Pinpoint the cell where the given text exists, returning its [X, Y] midpoint coordinate. 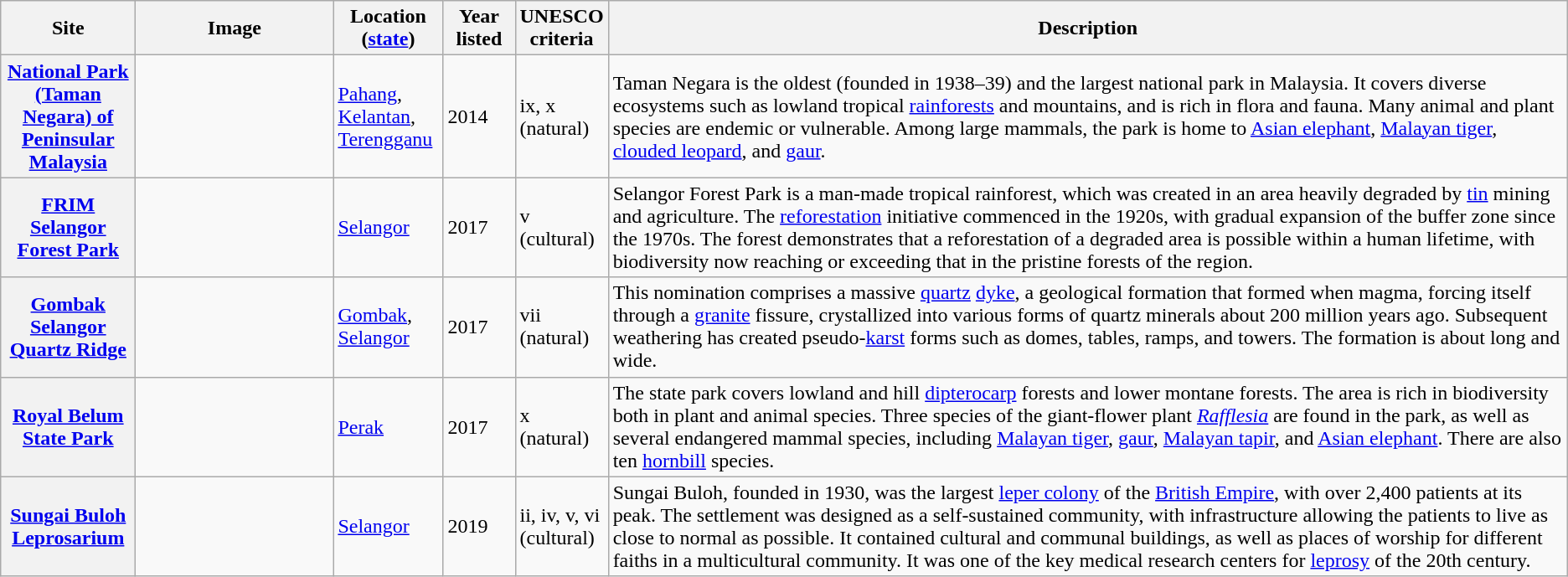
Sungai Buloh Leprosarium [69, 526]
Pahang, Kelantan, Terengganu [389, 116]
Location (state) [389, 28]
UNESCO criteria [561, 28]
x (natural) [561, 427]
v (cultural) [561, 228]
Perak [389, 427]
Royal Belum State Park [69, 427]
ii, iv, v, vi (cultural) [561, 526]
Year listed [479, 28]
ix, x (natural) [561, 116]
FRIM Selangor Forest Park [69, 228]
Description [1087, 28]
2019 [479, 526]
Gombak Selangor Quartz Ridge [69, 327]
vii (natural) [561, 327]
Site [69, 28]
2014 [479, 116]
Gombak, Selangor [389, 327]
National Park (Taman Negara) of Peninsular Malaysia [69, 116]
Image [235, 28]
